Identify which cell holds the provided text, then report its (x, y) central coordinate. 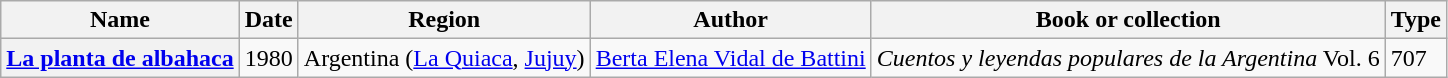
707 (1416, 58)
Cuentos y leyendas populares de la Argentina Vol. 6 (1128, 58)
1980 (268, 58)
Region (444, 20)
Author (730, 20)
La planta de albahaca (120, 58)
Book or collection (1128, 20)
Date (268, 20)
Argentina (La Quiaca, Jujuy) (444, 58)
Type (1416, 20)
Name (120, 20)
Berta Elena Vidal de Battini (730, 58)
